Return the (x, y) coordinate for the center point of the cell that contains the specified text.  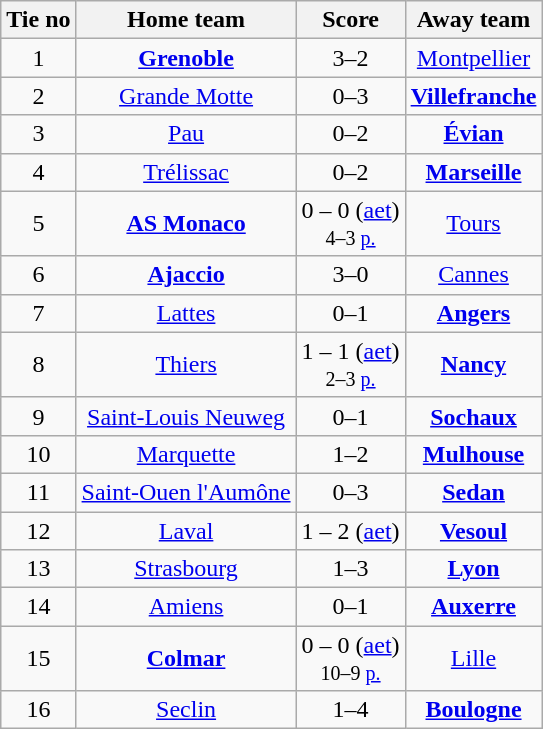
Cannes (474, 275)
1 – 2 (aet) (350, 531)
3–2 (350, 58)
16 (38, 710)
Grande Motte (186, 96)
Strasbourg (186, 569)
8 (38, 364)
Thiers (186, 364)
5 (38, 224)
12 (38, 531)
Nancy (474, 364)
Score (350, 20)
Sochaux (474, 416)
Vesoul (474, 531)
3–0 (350, 275)
9 (38, 416)
10 (38, 454)
3 (38, 134)
1–4 (350, 710)
Marseille (474, 172)
Marquette (186, 454)
Saint-Ouen l'Aumône (186, 492)
Lille (474, 658)
Grenoble (186, 58)
Amiens (186, 607)
1 – 1 (aet)2–3 p. (350, 364)
1–2 (350, 454)
Tie no (38, 20)
1–3 (350, 569)
Colmar (186, 658)
Sedan (474, 492)
0 – 0 (aet)10–9 p. (350, 658)
2 (38, 96)
Trélissac (186, 172)
6 (38, 275)
13 (38, 569)
15 (38, 658)
AS Monaco (186, 224)
Boulogne (474, 710)
7 (38, 313)
Mulhouse (474, 454)
Lattes (186, 313)
Home team (186, 20)
Montpellier (474, 58)
Tours (474, 224)
Away team (474, 20)
Angers (474, 313)
1 (38, 58)
Évian (474, 134)
Saint-Louis Neuweg (186, 416)
Lyon (474, 569)
Laval (186, 531)
Villefranche (474, 96)
Auxerre (474, 607)
11 (38, 492)
Seclin (186, 710)
Ajaccio (186, 275)
4 (38, 172)
Pau (186, 134)
14 (38, 607)
0 – 0 (aet)4–3 p. (350, 224)
